Capture the cell that displays the provided text and extract its [X, Y] central coordinate. 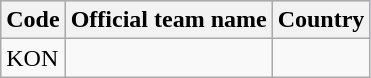
Country [321, 20]
KON [33, 58]
Code [33, 20]
Official team name [168, 20]
